Return [X, Y] of the center of cell containing provided text 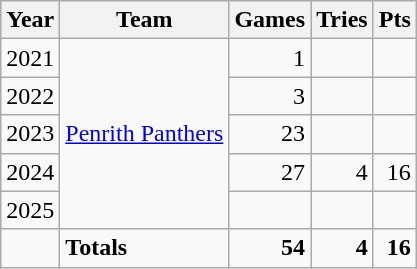
Team [144, 20]
2025 [30, 210]
Pts [394, 20]
23 [270, 134]
Year [30, 20]
2021 [30, 58]
Tries [342, 20]
2022 [30, 96]
27 [270, 172]
2023 [30, 134]
1 [270, 58]
Totals [144, 248]
2024 [30, 172]
Games [270, 20]
3 [270, 96]
54 [270, 248]
Penrith Panthers [144, 134]
